Extract the [X, Y] coordinate from the center of the cell holding the provided text.  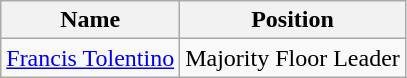
Majority Floor Leader [293, 58]
Francis Tolentino [90, 58]
Name [90, 20]
Position [293, 20]
